Return the [X, Y] coordinate for the center point of the cell that contains the specified text.  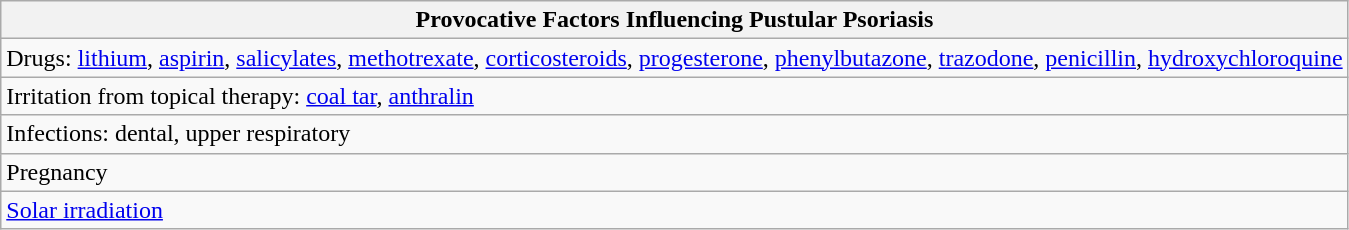
Provocative Factors Influencing Pustular Psoriasis [674, 20]
Solar irradiation [674, 210]
Drugs: lithium, aspirin, salicylates, methotrexate, corticosteroids, progesterone, phenylbutazone, trazodone, penicillin, hydroxychloroquine [674, 58]
Infections: dental, upper respiratory [674, 134]
Pregnancy [674, 172]
Irritation from topical therapy: coal tar, anthralin [674, 96]
